Provide the (x, y) coordinate of the cell's center where the given text is located.  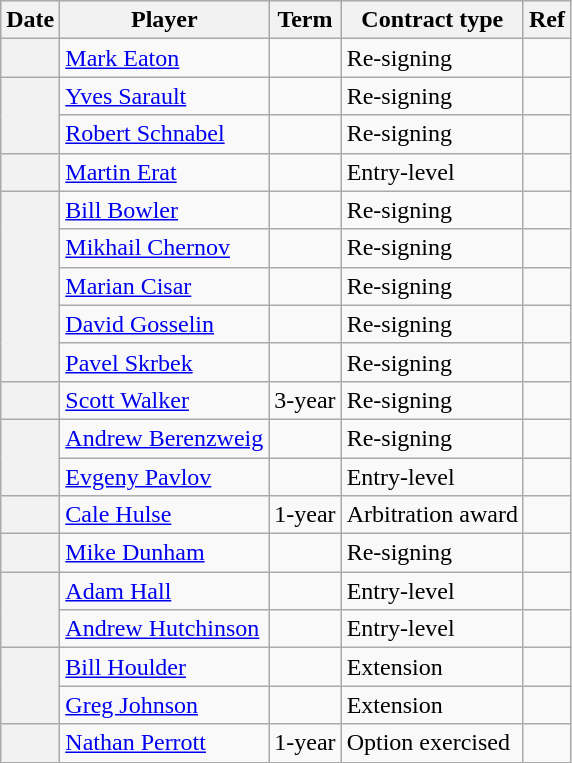
Evgeny Pavlov (164, 477)
Pavel Skrbek (164, 362)
Option exercised (432, 743)
David Gosselin (164, 324)
Martin Erat (164, 172)
Player (164, 20)
Term (305, 20)
Marian Cisar (164, 286)
Robert Schnabel (164, 134)
Ref (546, 20)
Yves Sarault (164, 96)
Scott Walker (164, 400)
Contract type (432, 20)
Bill Bowler (164, 210)
Bill Houlder (164, 667)
Adam Hall (164, 591)
Andrew Hutchinson (164, 629)
3-year (305, 400)
Cale Hulse (164, 515)
Mark Eaton (164, 58)
Andrew Berenzweig (164, 438)
Mike Dunham (164, 553)
Mikhail Chernov (164, 248)
Greg Johnson (164, 705)
Nathan Perrott (164, 743)
Arbitration award (432, 515)
Date (30, 20)
